Scan for the cell matching the given text and deliver its (X, Y) coordinate at center. 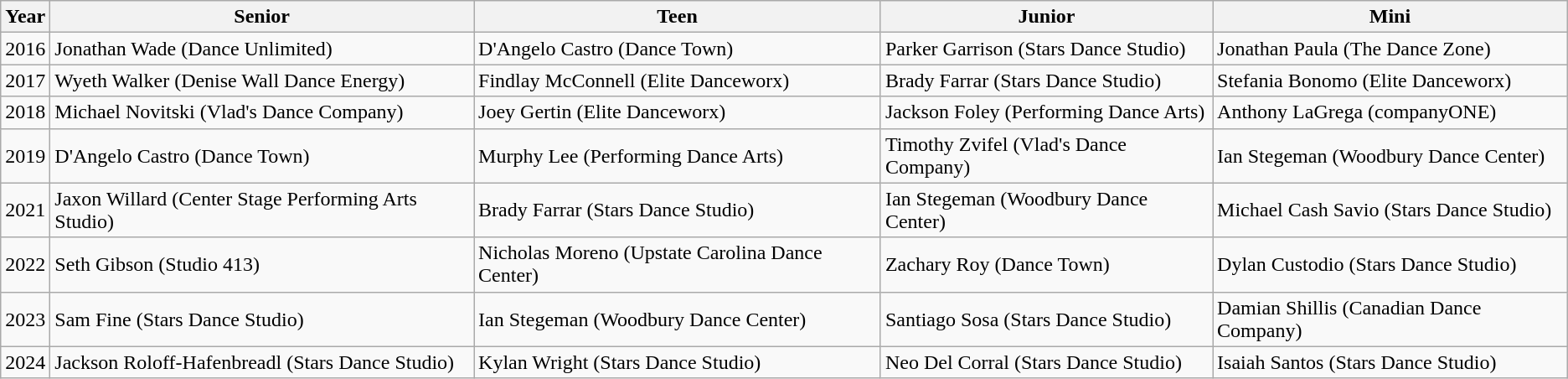
Parker Garrison (Stars Dance Studio) (1046, 49)
2016 (25, 49)
Dylan Custodio (Stars Dance Studio) (1390, 265)
2023 (25, 319)
Jackson Roloff-Hafenbreadl (Stars Dance Studio) (262, 362)
Sam Fine (Stars Dance Studio) (262, 319)
Wyeth Walker (Denise Wall Dance Energy) (262, 80)
Joey Gertin (Elite Danceworx) (678, 112)
2024 (25, 362)
Damian Shillis (Canadian Dance Company) (1390, 319)
Jackson Foley (Performing Dance Arts) (1046, 112)
Jonathan Wade (Dance Unlimited) (262, 49)
Seth Gibson (Studio 413) (262, 265)
Mini (1390, 17)
Neo Del Corral (Stars Dance Studio) (1046, 362)
Junior (1046, 17)
Michael Cash Savio (Stars Dance Studio) (1390, 210)
Year (25, 17)
Timothy Zvifel (Vlad's Dance Company) (1046, 156)
Stefania Bonomo (Elite Danceworx) (1390, 80)
Murphy Lee (Performing Dance Arts) (678, 156)
Teen (678, 17)
Michael Novitski (Vlad's Dance Company) (262, 112)
2018 (25, 112)
Santiago Sosa (Stars Dance Studio) (1046, 319)
Senior (262, 17)
Jaxon Willard (Center Stage Performing Arts Studio) (262, 210)
2017 (25, 80)
2021 (25, 210)
Zachary Roy (Dance Town) (1046, 265)
Anthony LaGrega (companyONE) (1390, 112)
Findlay McConnell (Elite Danceworx) (678, 80)
2019 (25, 156)
Jonathan Paula (The Dance Zone) (1390, 49)
Nicholas Moreno (Upstate Carolina Dance Center) (678, 265)
Kylan Wright (Stars Dance Studio) (678, 362)
Isaiah Santos (Stars Dance Studio) (1390, 362)
2022 (25, 265)
